Find where the given text appears and provide that cell's center as (x, y) coordinate. 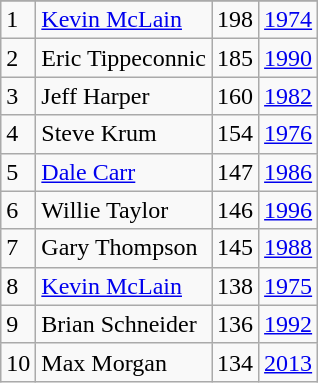
Jeff Harper (124, 96)
185 (236, 58)
146 (236, 210)
147 (236, 172)
198 (236, 20)
1996 (288, 210)
1975 (288, 286)
134 (236, 362)
138 (236, 286)
1988 (288, 248)
1982 (288, 96)
10 (18, 362)
1986 (288, 172)
2013 (288, 362)
Gary Thompson (124, 248)
Dale Carr (124, 172)
Brian Schneider (124, 324)
Eric Tippeconnic (124, 58)
Steve Krum (124, 134)
1 (18, 20)
Willie Taylor (124, 210)
3 (18, 96)
6 (18, 210)
4 (18, 134)
2 (18, 58)
1974 (288, 20)
8 (18, 286)
1976 (288, 134)
5 (18, 172)
Max Morgan (124, 362)
160 (236, 96)
154 (236, 134)
145 (236, 248)
9 (18, 324)
136 (236, 324)
7 (18, 248)
1990 (288, 58)
1992 (288, 324)
